Pinpoint the cell where the given text exists, returning its [x, y] midpoint coordinate. 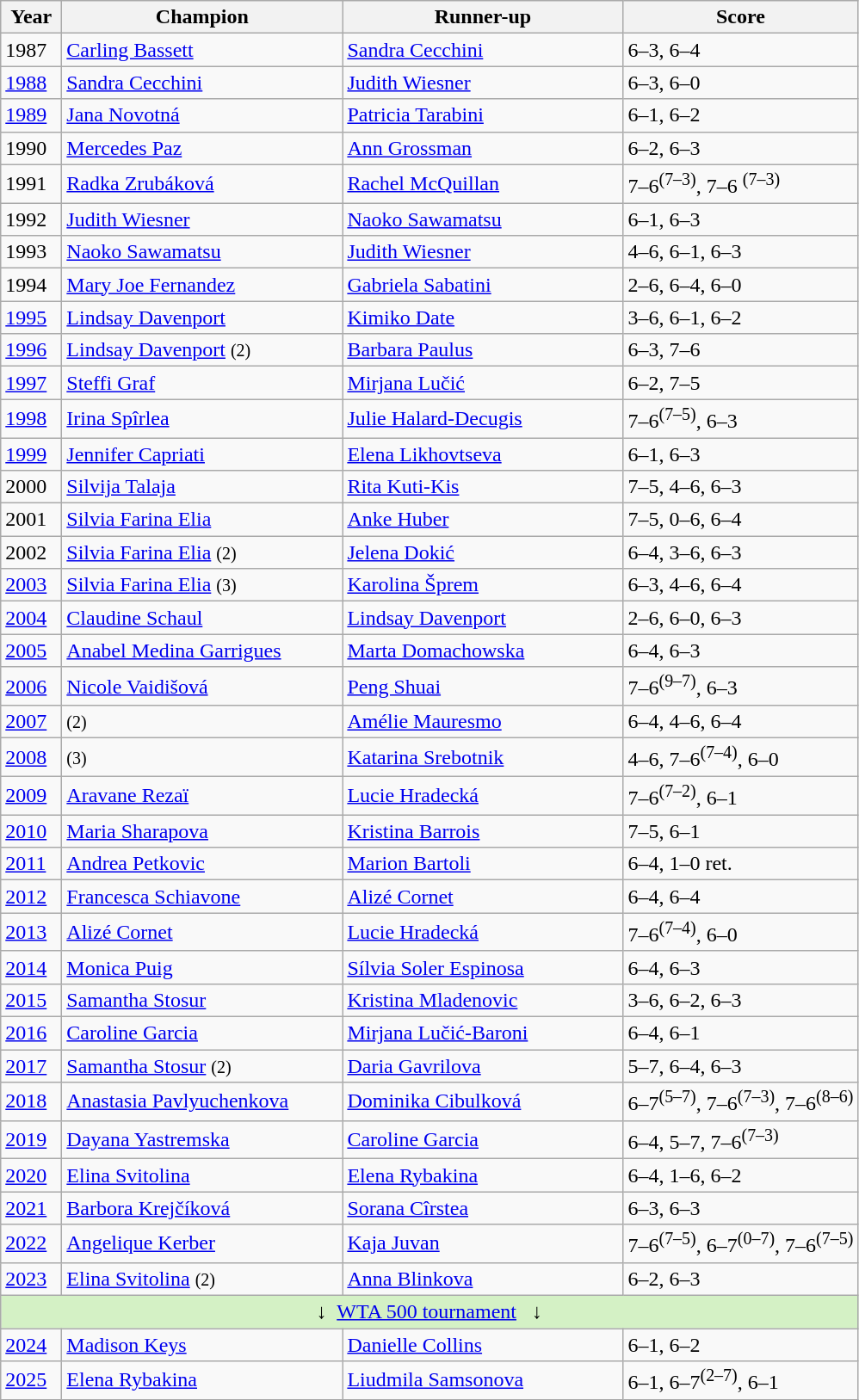
1997 [31, 383]
Elina Svitolina (2) [202, 1279]
Julie Halard-Decugis [483, 418]
1994 [31, 285]
1996 [31, 350]
Jelena Dokić [483, 552]
Kimiko Date [483, 318]
1992 [31, 219]
Score [740, 17]
Marion Bartoli [483, 864]
Kristina Mladenovic [483, 1001]
3–6, 6–1, 6–2 [740, 318]
2012 [31, 897]
2020 [31, 1175]
2023 [31, 1279]
Elena Likhovtseva [483, 454]
Ann Grossman [483, 148]
Samantha Stosur (2) [202, 1066]
3–6, 6–2, 6–3 [740, 1001]
2007 [31, 722]
2011 [31, 864]
Anabel Medina Garrigues [202, 651]
Silvia Farina Elia [202, 520]
2006 [31, 687]
6–3, 7–6 [740, 350]
1987 [31, 50]
Patricia Tarabini [483, 115]
Nicole Vaidišová [202, 687]
6–4, 6–1 [740, 1033]
Kristina Barrois [483, 831]
Dominika Cibulková [483, 1101]
Mary Joe Fernandez [202, 285]
7–6(7–5), 6–3 [740, 418]
Rachel McQuillan [483, 184]
Mercedes Paz [202, 148]
2022 [31, 1244]
Karolina Šprem [483, 585]
1999 [31, 454]
Jennifer Capriati [202, 454]
6–4, 1–0 ret. [740, 864]
2001 [31, 520]
2010 [31, 831]
Claudine Schaul [202, 618]
Mirjana Lučić [483, 383]
↓ WTA 500 tournament ↓ [429, 1312]
Dayana Yastremska [202, 1139]
6–3, 6–0 [740, 83]
4–6, 6–1, 6–3 [740, 252]
2008 [31, 757]
2016 [31, 1033]
7–5, 4–6, 6–3 [740, 487]
6–3, 6–3 [740, 1208]
2019 [31, 1139]
2017 [31, 1066]
6–4, 5–7, 7–6(7–3) [740, 1139]
2021 [31, 1208]
7–6(9–7), 6–3 [740, 687]
Elina Svitolina [202, 1175]
Lindsay Davenport (2) [202, 350]
1990 [31, 148]
Radka Zrubáková [202, 184]
Steffi Graf [202, 383]
6–1, 6–7(2–7), 6–1 [740, 1380]
Daria Gavrilova [483, 1066]
2005 [31, 651]
2003 [31, 585]
Anna Blinkova [483, 1279]
Anastasia Pavlyuchenkova [202, 1101]
2024 [31, 1345]
Runner-up [483, 17]
Silvia Farina Elia (3) [202, 585]
Jana Novotná [202, 115]
2015 [31, 1001]
4–6, 7–6(7–4), 6–0 [740, 757]
Barbora Krejčíková [202, 1208]
Rita Kuti-Kis [483, 487]
2025 [31, 1380]
2002 [31, 552]
2009 [31, 795]
1991 [31, 184]
Liudmila Samsonova [483, 1380]
Silvia Farina Elia (2) [202, 552]
1998 [31, 418]
7–6(7–4), 6–0 [740, 933]
7–6(7–3), 7–6 (7–3) [740, 184]
Anke Huber [483, 520]
6–3, 6–4 [740, 50]
Maria Sharapova [202, 831]
Amélie Mauresmo [483, 722]
Mirjana Lučić-Baroni [483, 1033]
7–5, 6–1 [740, 831]
2004 [31, 618]
7–5, 0–6, 6–4 [740, 520]
Carling Bassett [202, 50]
Silvija Talaja [202, 487]
6–4, 3–6, 6–3 [740, 552]
Irina Spîrlea [202, 418]
2013 [31, 933]
Monica Puig [202, 967]
Samantha Stosur [202, 1001]
6–2, 7–5 [740, 383]
1988 [31, 83]
7–6(7–5), 6–7(0–7), 7–6(7–5) [740, 1244]
2014 [31, 967]
6–7(5–7), 7–6(7–3), 7–6(8–6) [740, 1101]
Danielle Collins [483, 1345]
1993 [31, 252]
Aravane Rezaï [202, 795]
Champion [202, 17]
(3) [202, 757]
6–4, 1–6, 6–2 [740, 1175]
Peng Shuai [483, 687]
Sorana Cîrstea [483, 1208]
1989 [31, 115]
7–6(7–2), 6–1 [740, 795]
2–6, 6–4, 6–0 [740, 285]
Madison Keys [202, 1345]
Marta Domachowska [483, 651]
Year [31, 17]
1995 [31, 318]
2018 [31, 1101]
(2) [202, 722]
Andrea Petkovic [202, 864]
6–4, 6–4 [740, 897]
Sílvia Soler Espinosa [483, 967]
2000 [31, 487]
Katarina Srebotnik [483, 757]
5–7, 6–4, 6–3 [740, 1066]
Gabriela Sabatini [483, 285]
6–3, 4–6, 6–4 [740, 585]
Angelique Kerber [202, 1244]
Barbara Paulus [483, 350]
Kaja Juvan [483, 1244]
6–4, 4–6, 6–4 [740, 722]
2–6, 6–0, 6–3 [740, 618]
Francesca Schiavone [202, 897]
